Pinpoint the cell where the given text exists, returning its [x, y] midpoint coordinate. 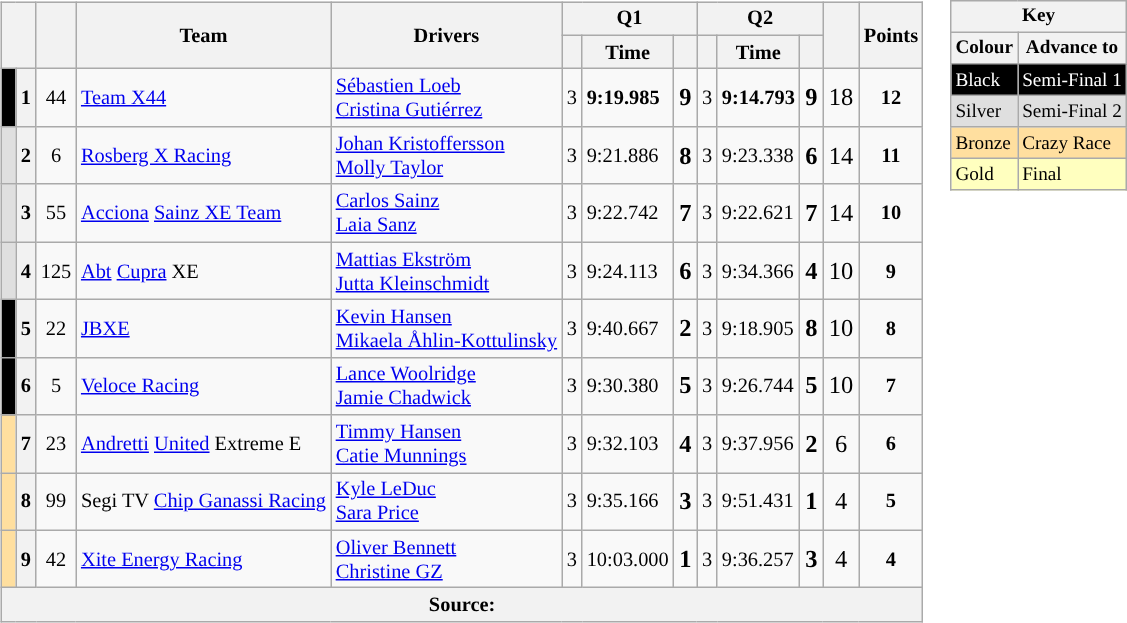
9:22.742 [628, 213]
12 [891, 98]
Mattias Ekström Jutta Kleinschmidt [446, 271]
Source: [462, 605]
Team [204, 36]
Team X44 [204, 98]
9:26.744 [758, 386]
9:40.667 [628, 329]
Segi TV Chip Ganassi Racing [204, 502]
Lance Woolridge Jamie Chadwick [446, 386]
Colour [984, 48]
Black [984, 80]
9:23.338 [758, 156]
9:37.956 [758, 444]
10:03.000 [628, 559]
9:30.380 [628, 386]
Acciona Sainz XE Team [204, 213]
22 [56, 329]
9:21.886 [628, 156]
Semi-Final 2 [1072, 111]
Veloce Racing [204, 386]
Crazy Race [1072, 143]
Xite Energy Racing [204, 559]
Bronze [984, 143]
9:32.103 [628, 444]
Advance to [1072, 48]
9:36.257 [758, 559]
Gold [984, 175]
9:18.905 [758, 329]
Andretti United Extreme E [204, 444]
Abt Cupra XE [204, 271]
42 [56, 559]
9:22.621 [758, 213]
Q1 [630, 19]
Timmy Hansen Catie Munnings [446, 444]
55 [56, 213]
JBXE [204, 329]
99 [56, 502]
Q2 [760, 19]
9:34.366 [758, 271]
Drivers [446, 36]
Johan Kristoffersson Molly Taylor [446, 156]
Key [1039, 16]
Final [1072, 175]
11 [891, 156]
18 [841, 98]
9:35.166 [628, 502]
9:24.113 [628, 271]
Rosberg X Racing [204, 156]
Oliver Bennett Christine GZ [446, 559]
9:51.431 [758, 502]
125 [56, 271]
Carlos Sainz Laia Sanz [446, 213]
23 [56, 444]
44 [56, 98]
Points [891, 36]
Sébastien Loeb Cristina Gutiérrez [446, 98]
Semi-Final 1 [1072, 80]
Kyle LeDuc Sara Price [446, 502]
Kevin Hansen Mikaela Åhlin-Kottulinsky [446, 329]
9:14.793 [758, 98]
9:19.985 [628, 98]
Silver [984, 111]
